Search for the cell housing the specified text and yield its [x, y] center coordinate. 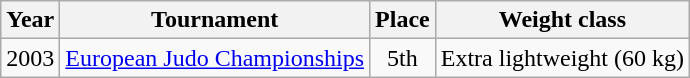
Extra lightweight (60 kg) [562, 58]
Tournament [215, 20]
Place [403, 20]
European Judo Championships [215, 58]
5th [403, 58]
2003 [30, 58]
Weight class [562, 20]
Year [30, 20]
